Determine the [x, y] coordinate at the center of the cell enclosing the given text.  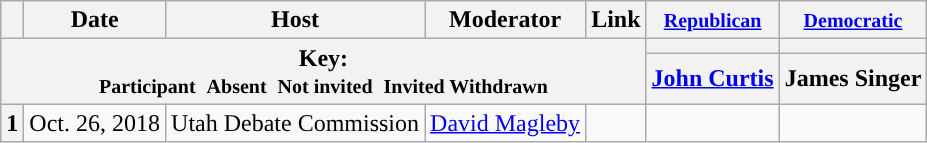
Democratic [853, 20]
1 [12, 123]
Republican [712, 20]
Oct. 26, 2018 [95, 123]
David Magleby [506, 123]
John Curtis [712, 78]
Host [296, 20]
Date [95, 20]
Utah Debate Commission [296, 123]
Key: Participant Absent Not invited Invited Withdrawn [324, 72]
Link [616, 20]
James Singer [853, 78]
Moderator [506, 20]
